Return the [x, y] coordinate for the center point of the cell that contains the specified text.  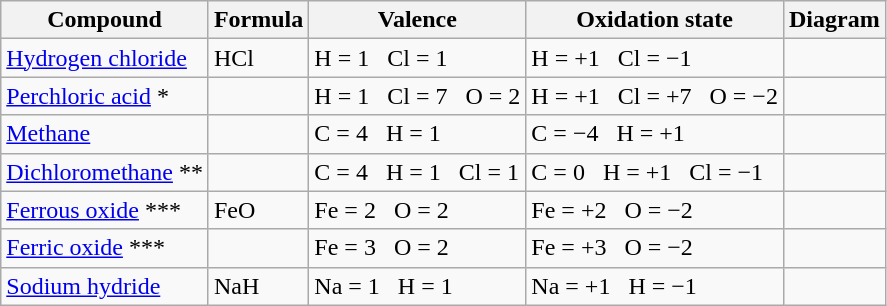
C = 4 H = 1 [418, 134]
H = +1 Cl = −1 [655, 58]
Na = +1 H = −1 [655, 286]
Compound [105, 20]
Formula [258, 20]
Hydrogen chloride [105, 58]
Ferrous oxide *** [105, 210]
Ferric oxide *** [105, 248]
Dichloromethane ** [105, 172]
Oxidation state [655, 20]
Valence [418, 20]
Fe = 3 O = 2 [418, 248]
Fe = +2 O = −2 [655, 210]
Fe = +3 O = −2 [655, 248]
H = 1 Cl = 1 [418, 58]
NaH [258, 286]
C = −4 H = +1 [655, 134]
Perchloric acid * [105, 96]
Fe = 2 O = 2 [418, 210]
C = 4 H = 1 Cl = 1 [418, 172]
HCl [258, 58]
Na = 1 H = 1 [418, 286]
H = 1 Cl = 7 O = 2 [418, 96]
Sodium hydride [105, 286]
C = 0 H = +1 Cl = −1 [655, 172]
Methane [105, 134]
H = +1 Cl = +7 O = −2 [655, 96]
FeO [258, 210]
Diagram [834, 20]
